Detect which cell encompasses the target text, then output its (x, y) center coordinate. 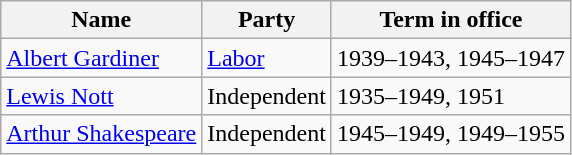
Name (102, 20)
1945–1949, 1949–1955 (450, 134)
Lewis Nott (102, 96)
Party (267, 20)
1939–1943, 1945–1947 (450, 58)
Arthur Shakespeare (102, 134)
Labor (267, 58)
Albert Gardiner (102, 58)
Term in office (450, 20)
1935–1949, 1951 (450, 96)
